Capture the cell that displays the provided text and extract its [x, y] central coordinate. 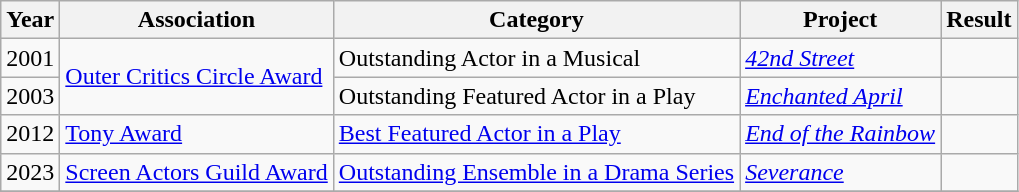
Outstanding Featured Actor in a Play [536, 96]
Best Featured Actor in a Play [536, 134]
Severance [840, 172]
Category [536, 20]
Result [979, 20]
Enchanted April [840, 96]
2012 [30, 134]
Screen Actors Guild Award [196, 172]
42nd Street [840, 58]
Association [196, 20]
Project [840, 20]
2023 [30, 172]
Year [30, 20]
End of the Rainbow [840, 134]
Outer Critics Circle Award [196, 77]
2003 [30, 96]
2001 [30, 58]
Outstanding Ensemble in a Drama Series [536, 172]
Outstanding Actor in a Musical [536, 58]
Tony Award [196, 134]
